Provide the [x, y] coordinate of the cell's center where the given text is located.  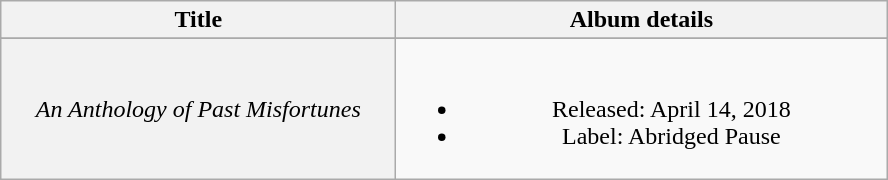
Album details [642, 20]
Title [198, 20]
An Anthology of Past Misfortunes [198, 109]
Released: April 14, 2018Label: Abridged Pause [642, 109]
